Provide the (x, y) coordinate of the cell's center where the given text is located.  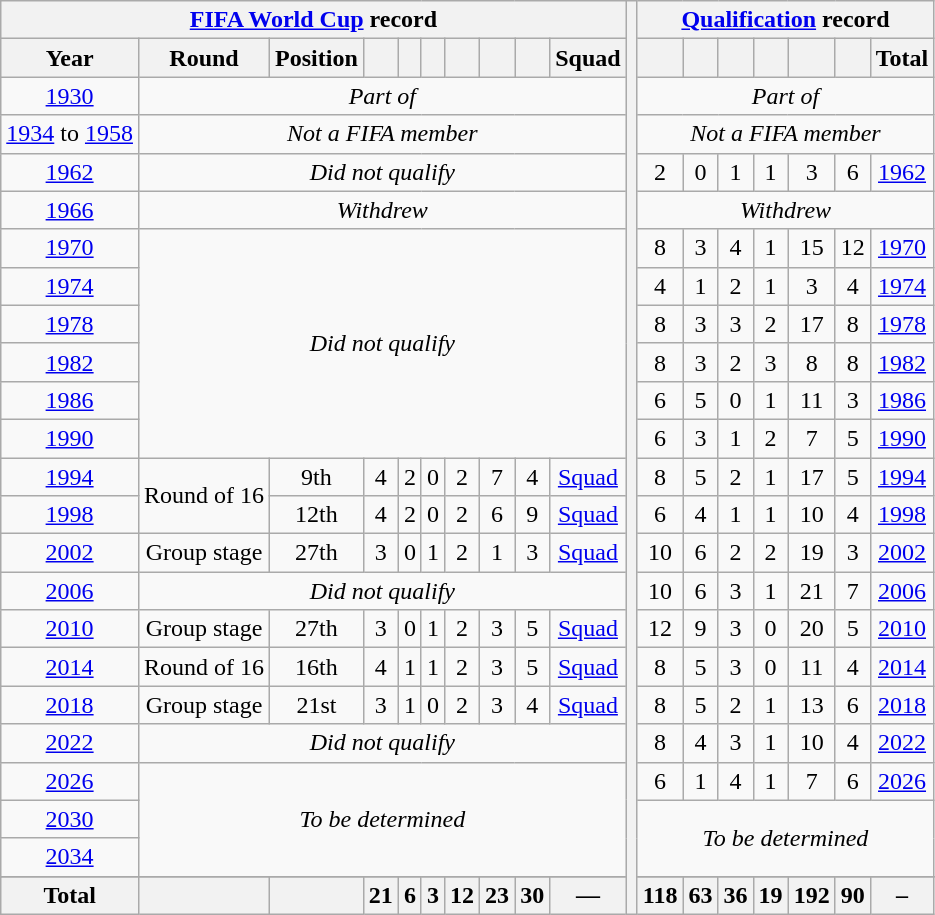
20 (812, 629)
Year (70, 58)
1966 (70, 210)
2034 (70, 857)
2030 (70, 819)
1930 (70, 96)
23 (498, 895)
– (902, 895)
15 (812, 248)
192 (812, 895)
90 (852, 895)
Qualification record (786, 20)
13 (812, 705)
Round (204, 58)
30 (532, 895)
— (588, 895)
Position (317, 58)
118 (660, 895)
21st (317, 705)
63 (700, 895)
1934 to 1958 (70, 134)
36 (736, 895)
9th (317, 477)
FIFA World Cup record (314, 20)
12th (317, 515)
16th (317, 667)
